Provide the (x, y) coordinate of the cell's center where the given text is located.  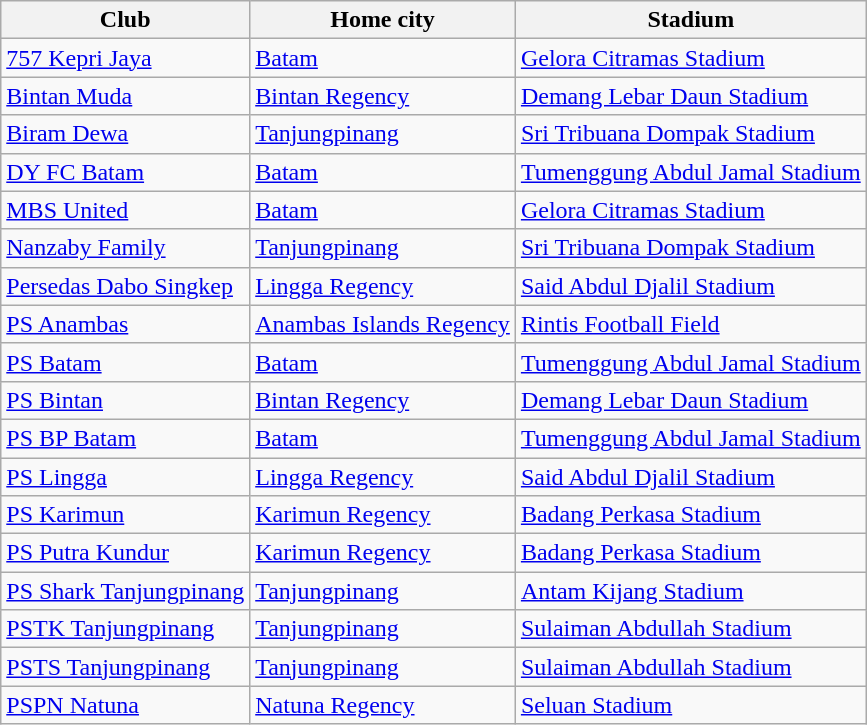
PS Shark Tanjungpinang (126, 591)
PSPN Natuna (126, 705)
MBS United (126, 210)
PS BP Batam (126, 438)
DY FC Batam (126, 172)
Natuna Regency (383, 705)
Rintis Football Field (690, 324)
PS Karimun (126, 515)
PSTS Tanjungpinang (126, 667)
Bintan Muda (126, 96)
Antam Kijang Stadium (690, 591)
PS Batam (126, 362)
757 Kepri Jaya (126, 58)
Nanzaby Family (126, 248)
PS Anambas (126, 324)
PS Putra Kundur (126, 553)
Biram Dewa (126, 134)
Stadium (690, 20)
Club (126, 20)
Persedas Dabo Singkep (126, 286)
PS Bintan (126, 400)
PSTK Tanjungpinang (126, 629)
Seluan Stadium (690, 705)
Home city (383, 20)
Anambas Islands Regency (383, 324)
PS Lingga (126, 477)
